Locate the cell with the specified text and output its (x, y) center coordinate. 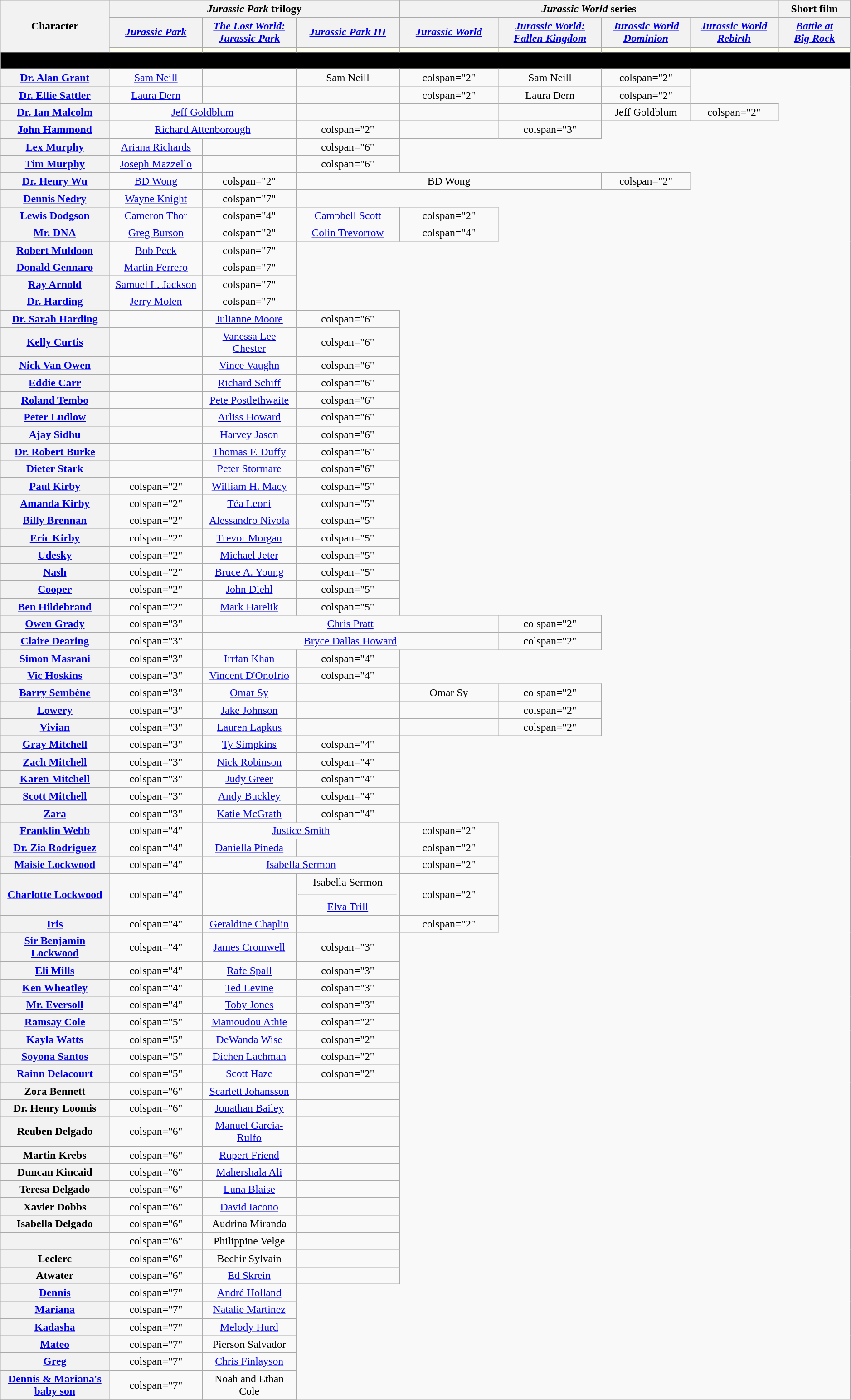
Vic Hoskins (55, 675)
Pete Postlethwaite (249, 400)
Soyona Santos (55, 1056)
Alessandro Nivola (249, 521)
Jonathan Bailey (249, 1108)
Chris Pratt (350, 624)
Dennis (55, 1293)
Richard Schiff (249, 383)
Martin Krebs (55, 1155)
Jurassic WorldDominion (646, 33)
Kelly Curtis (55, 342)
Barry Sembène (55, 693)
Ramsay Cole (55, 1022)
Jurassic World (449, 33)
Eddie Carr (55, 383)
Trevor Morgan (249, 538)
Ken Wheatley (55, 988)
Wayne Knight (156, 198)
Luna Blaise (249, 1189)
Nash (55, 572)
Owen Grady (55, 624)
Duncan Kincaid (55, 1172)
Samuel L. Jackson (156, 284)
Dichen Lachman (249, 1056)
Audrina Miranda (249, 1224)
Reuben Delgado (55, 1131)
Lewis Dodgson (55, 215)
Michael Jeter (249, 555)
Kayla Watts (55, 1039)
Scott Mitchell (55, 796)
Noah and Ethan Cole (249, 1385)
Mariana (55, 1310)
Dr. Ellie Sattler (55, 95)
Dr. Robert Burke (55, 452)
Dr. Sarah Harding (55, 319)
Bechir Sylvain (249, 1258)
Nick Van Owen (55, 366)
Manuel Garcia-Rulfo (249, 1131)
Harvey Jason (249, 434)
Short film (814, 9)
Melody Hurd (249, 1327)
Mamoudou Athie (249, 1022)
Franklin Webb (55, 830)
Donald Gennaro (55, 267)
Thomas F. Duffy (249, 452)
Ben Hildebrand (55, 607)
Jurassic World:Fallen Kingdom (550, 33)
Rupert Friend (249, 1155)
Bob Peck (156, 250)
Isabella SermonElva Trill (348, 894)
Dr. Harding (55, 302)
Ray Arnold (55, 284)
Dr. Ian Malcolm (55, 112)
Ariana Richards (156, 146)
Iris (55, 924)
Jake Johnson (249, 710)
Andy Buckley (249, 796)
James Cromwell (249, 947)
Eric Kirby (55, 538)
Richard Attenborough (203, 129)
Dennis & Mariana's baby son (55, 1385)
Paul Kirby (55, 486)
Kadasha (55, 1327)
Teresa Delgado (55, 1189)
Katie McGrath (249, 813)
Colin Trevorrow (348, 233)
Judy Greer (249, 779)
Ty Simpkins (249, 744)
Dr. Henry Wu (55, 181)
Natalie Martinez (249, 1310)
Lauren Lapkus (249, 727)
Mark Harelik (249, 607)
Robert Muldoon (55, 250)
Dennis Nedry (55, 198)
Geraldine Chaplin (249, 924)
Vincent D'Onofrio (249, 675)
Claire Dearing (55, 641)
Udesky (55, 555)
David Iacono (249, 1206)
DeWanda Wise (249, 1039)
Scarlett Johansson (249, 1091)
Dr. Zia Rodriguez (55, 848)
Jurassic Park trilogy (254, 9)
Cast (426, 60)
Bryce Dallas Howard (350, 641)
Jurassic WorldRebirth (734, 33)
Cameron Thor (156, 215)
Maisie Lockwood (55, 865)
Campbell Scott (348, 215)
Pierson Salvador (249, 1344)
Mr. DNA (55, 233)
Zora Bennett (55, 1091)
Ed Skrein (249, 1275)
Ted Levine (249, 988)
Bruce A. Young (249, 572)
Mr. Eversoll (55, 1005)
Arliss Howard (249, 417)
Nick Robinson (249, 761)
Vivian (55, 727)
Jurassic Park III (348, 33)
Irrfan Khan (249, 658)
Amanda Kirby (55, 503)
Zach Mitchell (55, 761)
Mateo (55, 1344)
Sir Benjamin Lockwood (55, 947)
Charlotte Lockwood (55, 894)
Karen Mitchell (55, 779)
Gray Mitchell (55, 744)
André Holland (249, 1293)
Daniella Pineda (249, 848)
Ajay Sidhu (55, 434)
Xavier Dobbs (55, 1206)
Lex Murphy (55, 146)
Rainn Delacourt (55, 1073)
Isabella Sermon (301, 865)
Jurassic Park (156, 33)
Jurassic World series (588, 9)
Dr. Henry Loomis (55, 1108)
Greg (55, 1361)
Cooper (55, 590)
Zara (55, 813)
Battle atBig Rock (814, 33)
Martin Ferrero (156, 267)
Tim Murphy (55, 164)
The Lost World:Jurassic Park (249, 33)
John Diehl (249, 590)
William H. Macy (249, 486)
Peter Stormare (249, 469)
Dieter Stark (55, 469)
Billy Brennan (55, 521)
Philippine Velge (249, 1241)
Atwater (55, 1275)
Dr. Alan Grant (55, 78)
Rafe Spall (249, 971)
Joseph Mazzello (156, 164)
Justice Smith (301, 830)
Leclerc (55, 1258)
Vanessa Lee Chester (249, 342)
Lowery (55, 710)
Mahershala Ali (249, 1172)
Jerry Molen (156, 302)
Isabella Delgado (55, 1224)
Greg Burson (156, 233)
Eli Mills (55, 971)
Simon Masrani (55, 658)
Julianne Moore (249, 319)
Roland Tembo (55, 400)
John Hammond (55, 129)
Vince Vaughn (249, 366)
Character (55, 26)
Téa Leoni (249, 503)
Toby Jones (249, 1005)
Peter Ludlow (55, 417)
Chris Finlayson (249, 1361)
Scott Haze (249, 1073)
